Capture the cell that displays the provided text and extract its (X, Y) central coordinate. 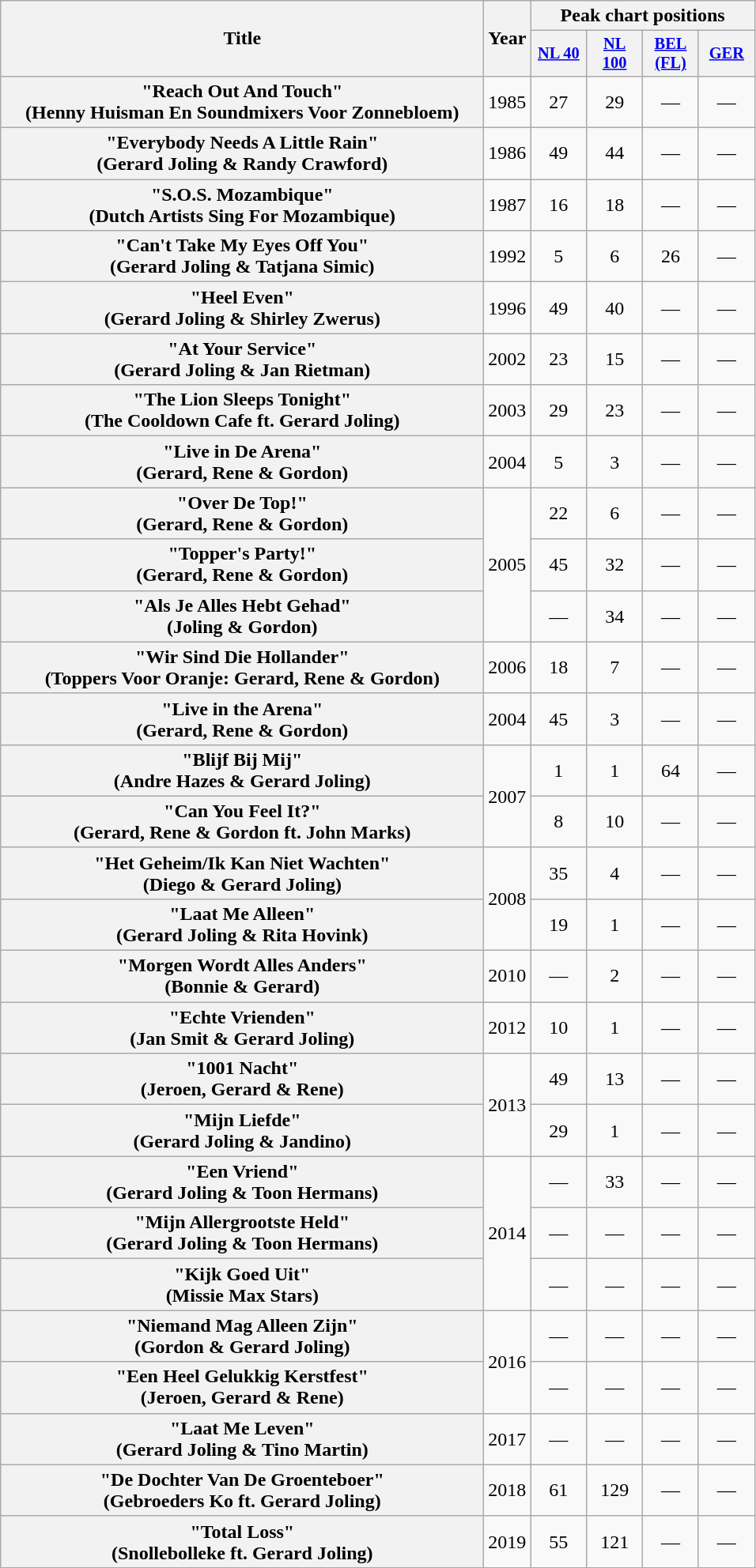
2002 (508, 359)
2007 (508, 796)
"Echte Vrienden" (Jan Smit & Gerard Joling) (242, 1027)
"Can You Feel It?" (Gerard, Rene & Gordon ft. John Marks) (242, 822)
"Niemand Mag Alleen Zijn" (Gordon & Gerard Joling) (242, 1336)
2012 (508, 1027)
2013 (508, 1105)
22 (558, 514)
1987 (508, 205)
26 (671, 256)
2017 (508, 1438)
1996 (508, 308)
16 (558, 205)
"De Dochter Van De Groenteboer" (Gebroeders Ko ft. Gerard Joling) (242, 1491)
"Een Heel Gelukkig Kerstfest" (Jeroen, Gerard & Rene) (242, 1388)
"S.O.S. Mozambique" (Dutch Artists Sing For Mozambique) (242, 205)
19 (558, 925)
2 (615, 977)
2019 (508, 1541)
2003 (508, 411)
"Laat Me Alleen" (Gerard Joling & Rita Hovink) (242, 925)
27 (558, 101)
"Over De Top!" (Gerard, Rene & Gordon) (242, 514)
35 (558, 873)
"Live in De Arena" (Gerard, Rene & Gordon) (242, 462)
13 (615, 1080)
"Blijf Bij Mij" (Andre Hazes & Gerard Joling) (242, 770)
"Een Vriend" (Gerard Joling & Toon Hermans) (242, 1182)
"1001 Nacht" (Jeroen, Gerard & Rene) (242, 1080)
2018 (508, 1491)
2016 (508, 1362)
"Mijn Allergrootste Held" (Gerard Joling & Toon Hermans) (242, 1233)
Title (242, 39)
64 (671, 770)
2008 (508, 899)
129 (615, 1491)
1986 (508, 153)
2010 (508, 977)
2005 (508, 564)
"Het Geheim/Ik Kan Niet Wachten" (Diego & Gerard Joling) (242, 873)
"Mijn Liefde" (Gerard Joling & Jandino) (242, 1130)
61 (558, 1491)
"Topper's Party!" (Gerard, Rene & Gordon) (242, 564)
2014 (508, 1233)
121 (615, 1541)
"The Lion Sleeps Tonight" (The Cooldown Cafe ft. Gerard Joling) (242, 411)
"Everybody Needs A Little Rain"(Gerard Joling & Randy Crawford) (242, 153)
44 (615, 153)
1985 (508, 101)
BEL (FL) (671, 54)
"Heel Even"(Gerard Joling & Shirley Zwerus) (242, 308)
"At Your Service"(Gerard Joling & Jan Rietman) (242, 359)
"Total Loss" (Snollebolleke ft. Gerard Joling) (242, 1541)
4 (615, 873)
GER (726, 54)
8 (558, 822)
34 (615, 616)
"Wir Sind Die Hollander" (Toppers Voor Oranje: Gerard, Rene & Gordon) (242, 667)
NL 40 (558, 54)
2006 (508, 667)
"Morgen Wordt Alles Anders" (Bonnie & Gerard) (242, 977)
"Live in the Arena" (Gerard, Rene & Gordon) (242, 719)
15 (615, 359)
40 (615, 308)
32 (615, 564)
1992 (508, 256)
7 (615, 667)
"Laat Me Leven" (Gerard Joling & Tino Martin) (242, 1438)
"Can't Take My Eyes Off You"(Gerard Joling & Tatjana Simic) (242, 256)
NL 100 (615, 54)
33 (615, 1182)
Peak chart positions (642, 16)
55 (558, 1541)
"Kijk Goed Uit" (Missie Max Stars) (242, 1285)
Year (508, 39)
"Als Je Alles Hebt Gehad" (Joling & Gordon) (242, 616)
"Reach Out And Touch"(Henny Huisman En Soundmixers Voor Zonnebloem) (242, 101)
